Scan for the cell matching the given text and deliver its (x, y) coordinate at center. 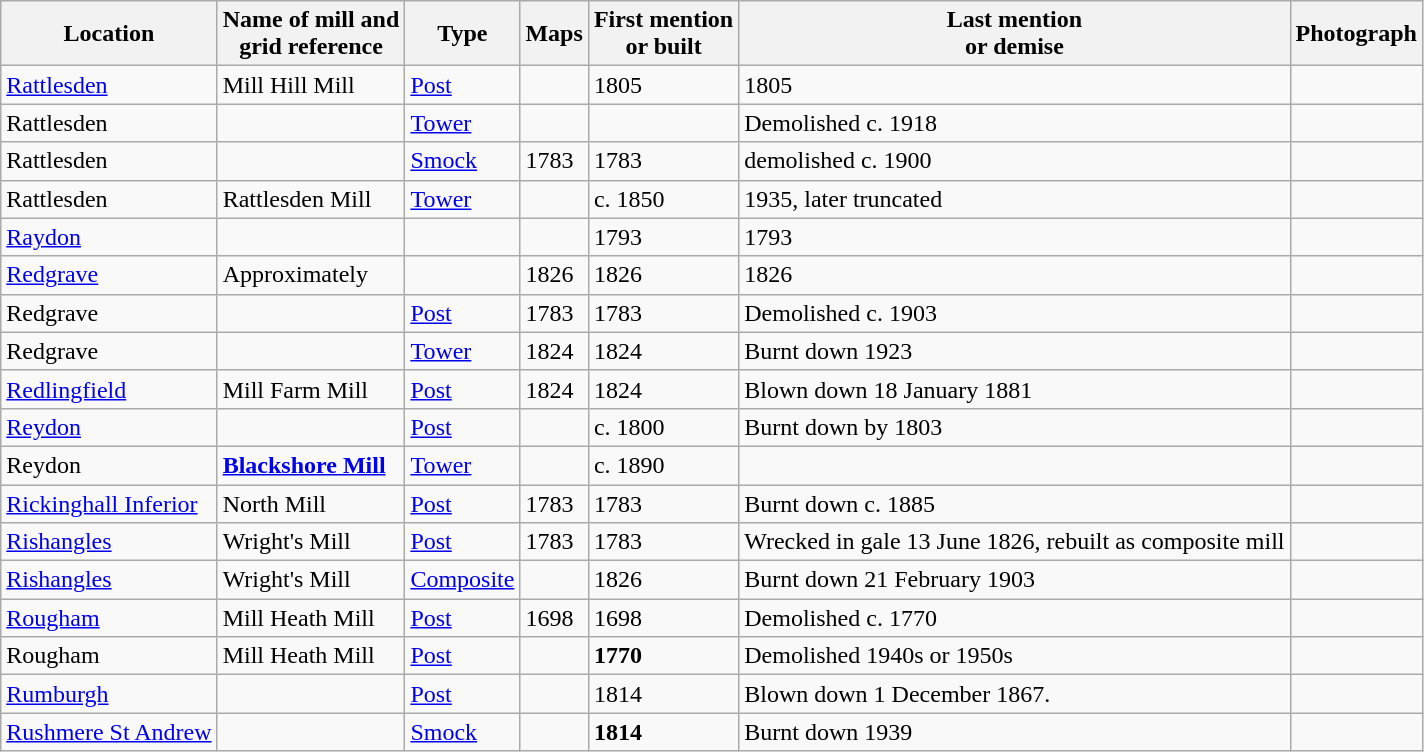
1770 (663, 656)
Type (462, 34)
Rushmere St Andrew (109, 732)
Composite (462, 580)
Mill Hill Mill (311, 85)
Demolished 1940s or 1950s (1014, 656)
Maps (554, 34)
Rumburgh (109, 694)
Demolished c. 1903 (1014, 313)
Raydon (109, 237)
c. 1850 (663, 199)
North Mill (311, 503)
Burnt down by 1803 (1014, 427)
Name of mill andgrid reference (311, 34)
Burnt down 1923 (1014, 351)
Blown down 1 December 1867. (1014, 694)
First mentionor built (663, 34)
Demolished c. 1918 (1014, 123)
Rickinghall Inferior (109, 503)
Location (109, 34)
c. 1800 (663, 427)
demolished c. 1900 (1014, 161)
Approximately (311, 275)
Burnt down 1939 (1014, 732)
Burnt down c. 1885 (1014, 503)
Wrecked in gale 13 June 1826, rebuilt as composite mill (1014, 542)
Last mention or demise (1014, 34)
Mill Farm Mill (311, 389)
c. 1890 (663, 465)
1935, later truncated (1014, 199)
Demolished c. 1770 (1014, 618)
Burnt down 21 February 1903 (1014, 580)
Blackshore Mill (311, 465)
Rattlesden Mill (311, 199)
Redlingfield (109, 389)
Photograph (1356, 34)
Blown down 18 January 1881 (1014, 389)
